Locate the cell with the specified text and output its [X, Y] center coordinate. 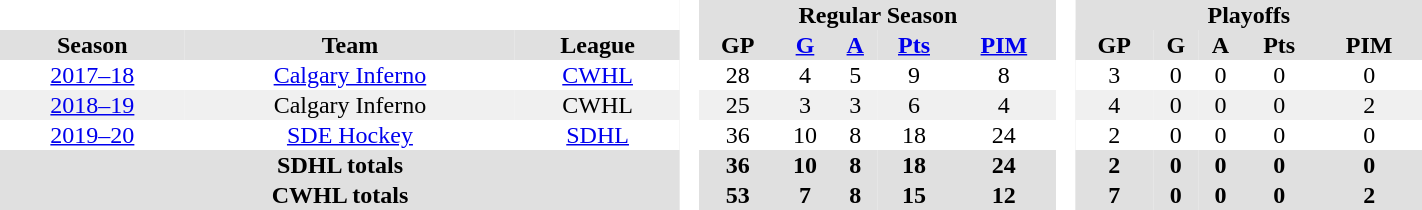
Season [92, 45]
Regular Season [878, 15]
6 [914, 105]
9 [914, 75]
Team [350, 45]
SDHL [598, 135]
15 [914, 195]
53 [738, 195]
League [598, 45]
5 [856, 75]
Playoffs [1249, 15]
SDHL totals [340, 165]
SDE Hockey [350, 135]
2018–19 [92, 105]
25 [738, 105]
2017–18 [92, 75]
CWHL totals [340, 195]
28 [738, 75]
2019–20 [92, 135]
12 [1004, 195]
